Search for the cell housing the specified text and yield its [x, y] center coordinate. 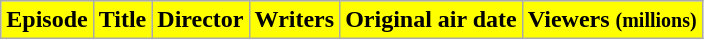
Title [122, 20]
Director [200, 20]
Viewers (millions) [612, 20]
Writers [294, 20]
Episode [47, 20]
Original air date [432, 20]
